For the text-containing cell, return its midpoint in [X, Y] coordinate format. 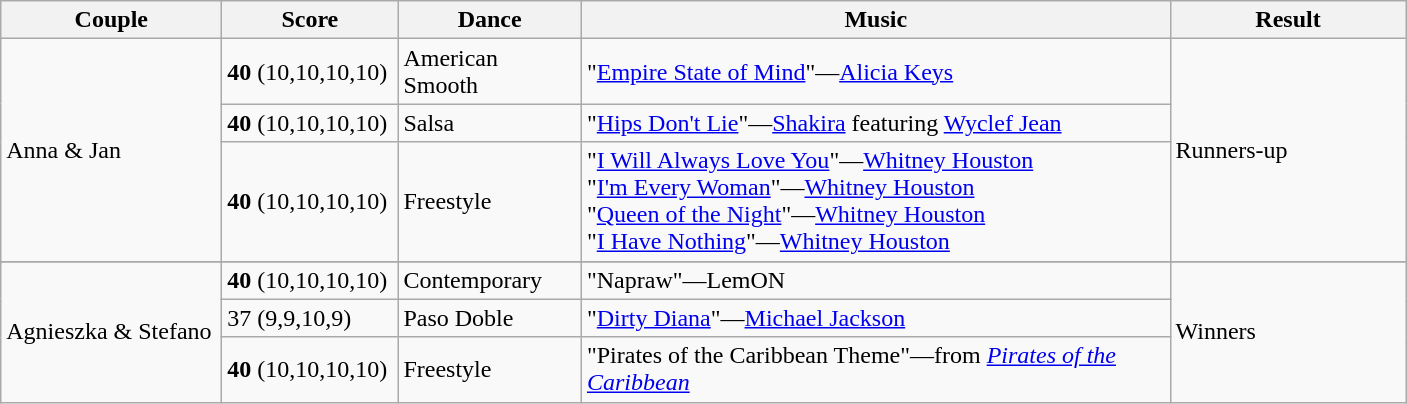
"Dirty Diana"—Michael Jackson [876, 318]
"Empire State of Mind"—Alicia Keys [876, 72]
Dance [490, 20]
Couple [112, 20]
37 (9,9,10,9) [310, 318]
Music [876, 20]
Runners-up [1288, 150]
Anna & Jan [112, 150]
"I Will Always Love You"—Whitney Houston"I'm Every Woman"—Whitney Houston"Queen of the Night"—Whitney Houston"I Have Nothing"—Whitney Houston [876, 202]
"Pirates of the Caribbean Theme"—from Pirates of the Caribbean [876, 370]
"Hips Don't Lie"—Shakira featuring Wyclef Jean [876, 123]
Paso Doble [490, 318]
Agnieszka & Stefano [112, 332]
"Napraw"—LemON [876, 280]
Score [310, 20]
Salsa [490, 123]
Winners [1288, 332]
Result [1288, 20]
American Smooth [490, 72]
Contemporary [490, 280]
